From the cell containing the given text, extract its center point as (X, Y) coordinate. 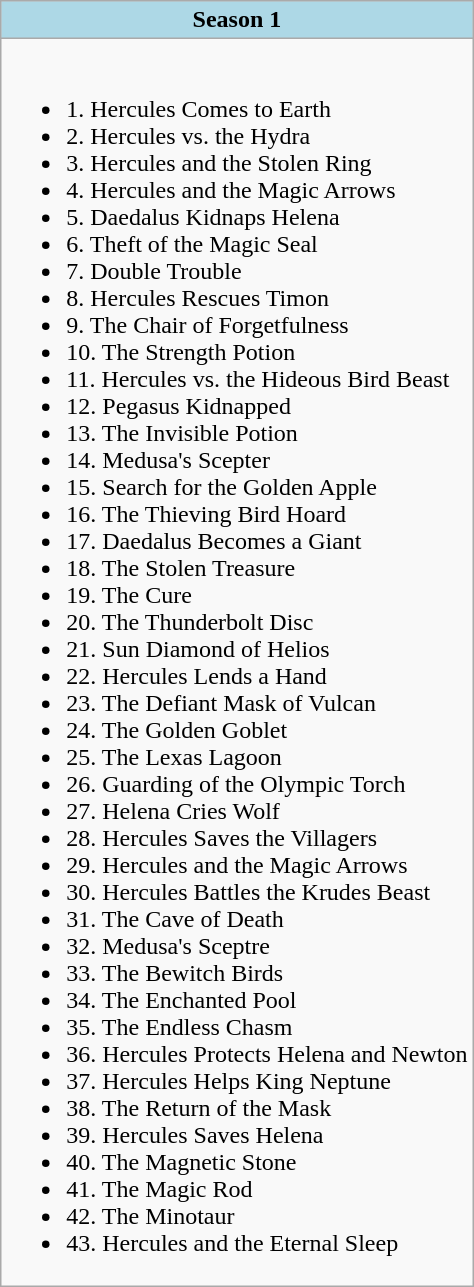
Season 1 (237, 20)
